Output the [x, y] coordinate of the center of the cell containing the given text.  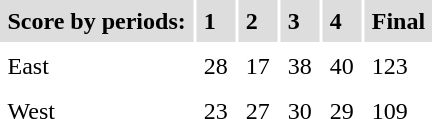
38 [300, 66]
17 [258, 66]
3 [300, 21]
Score by periods: [96, 21]
1 [216, 21]
East [96, 66]
4 [342, 21]
28 [216, 66]
40 [342, 66]
Final [398, 21]
2 [258, 21]
123 [398, 66]
